From the cell containing the given text, extract its center point as [X, Y] coordinate. 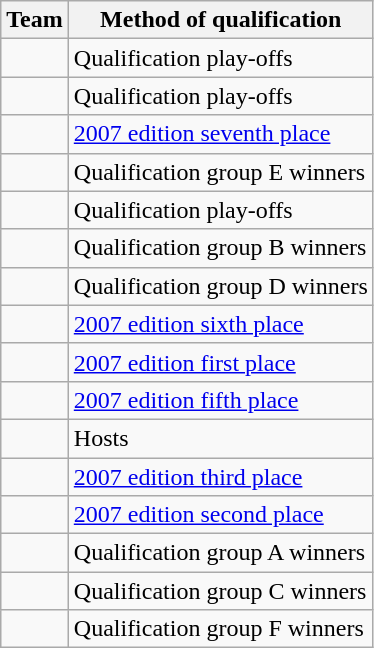
2007 edition seventh place [220, 134]
2007 edition first place [220, 362]
Qualification group E winners [220, 172]
Qualification group A winners [220, 553]
2007 edition third place [220, 477]
Hosts [220, 438]
2007 edition sixth place [220, 324]
2007 edition second place [220, 515]
Qualification group B winners [220, 248]
Qualification group F winners [220, 629]
Team [35, 20]
Qualification group C winners [220, 591]
Qualification group D winners [220, 286]
2007 edition fifth place [220, 400]
Method of qualification [220, 20]
